Locate the cell with the specified text and output its (x, y) center coordinate. 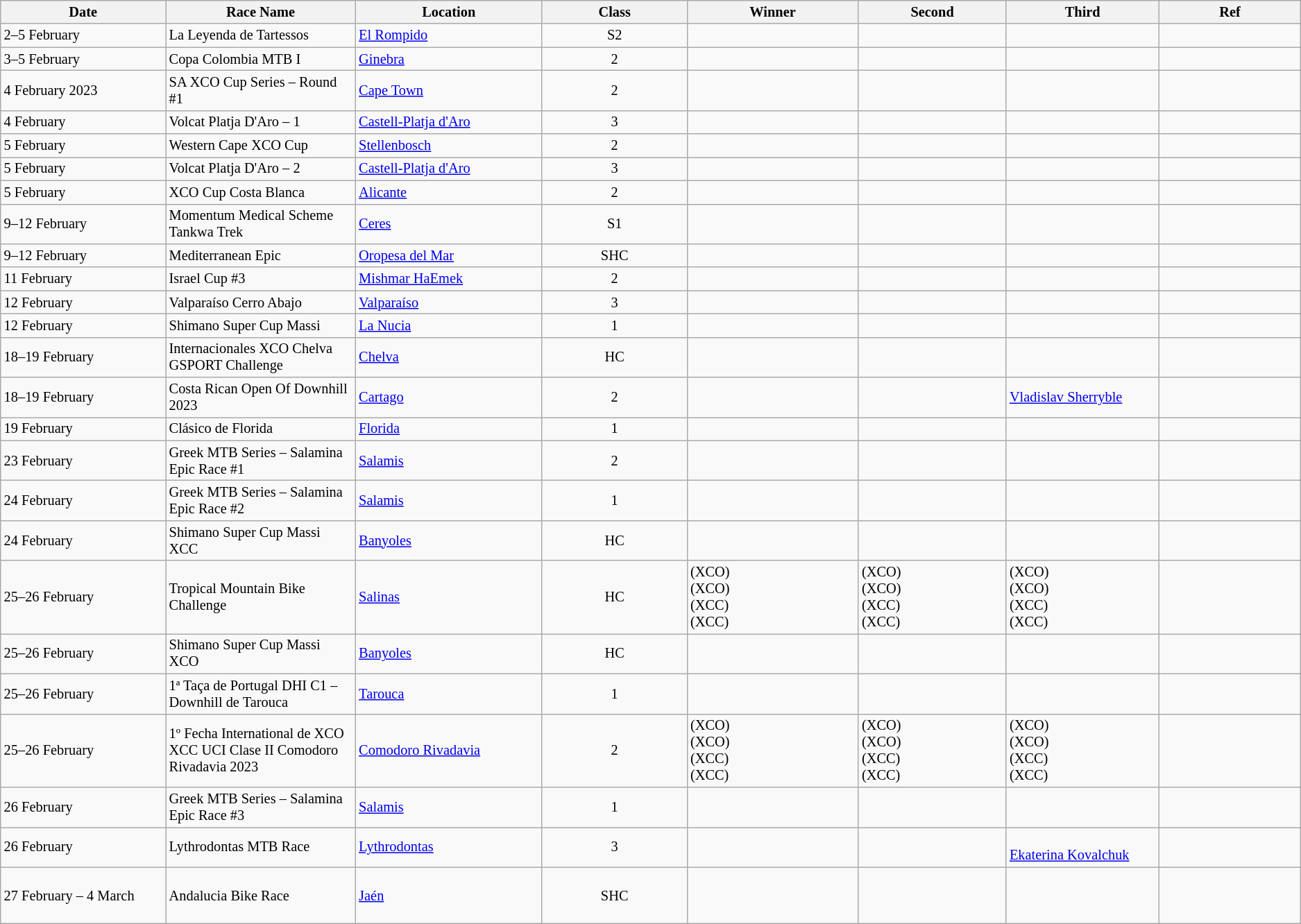
4 February (83, 122)
Vladislav Sherryble (1082, 397)
La Nucia (448, 325)
Cartago (448, 397)
Volcat Platja D'Aro – 2 (261, 169)
3–5 February (83, 59)
Greek MTB Series – Salamina Epic Race #2 (261, 500)
Oropesa del Mar (448, 255)
4 February 2023 (83, 90)
1ª Taça de Portugal DHI C1 – Downhill de Tarouca (261, 694)
Mediterranean Epic (261, 255)
Clásico de Florida (261, 429)
Location (448, 12)
Andalucia Bike Race (261, 896)
El Rompido (448, 35)
Greek MTB Series – Salamina Epic Race #3 (261, 807)
Shimano Super Cup Massi XCC (261, 540)
23 February (83, 461)
Tarouca (448, 694)
19 February (83, 429)
Shimano Super Cup Massi XCO (261, 653)
1º Fecha International de XCO XCC UCI Clase II Comodoro Rivadavia 2023 (261, 751)
La Leyenda de Tartessos (261, 35)
Ginebra (448, 59)
Copa Colombia MTB I (261, 59)
2–5 February (83, 35)
Lythrodontas MTB Race (261, 847)
Momentum Medical Scheme Tankwa Trek (261, 224)
Costa Rican Open Of Downhill 2023 (261, 397)
Shimano Super Cup Massi (261, 325)
Winner (773, 12)
27 February – 4 March (83, 896)
Alicante (448, 192)
Israel Cup #3 (261, 279)
Race Name (261, 12)
Date (83, 12)
Comodoro Rivadavia (448, 751)
S1 (615, 224)
Ref (1230, 12)
SA XCO Cup Series – Round #1 (261, 90)
XCO Cup Costa Blanca (261, 192)
Internacionales XCO Chelva GSPORT Challenge (261, 357)
Western Cape XCO Cup (261, 146)
Jaén (448, 896)
Cape Town (448, 90)
Third (1082, 12)
Salinas (448, 597)
Ceres (448, 224)
Second (933, 12)
Chelva (448, 357)
Lythrodontas (448, 847)
Florida (448, 429)
11 February (83, 279)
Greek MTB Series – Salamina Epic Race #1 (261, 461)
Tropical Mountain Bike Challenge (261, 597)
Stellenbosch (448, 146)
Valparaíso Cerro Abajo (261, 302)
Ekaterina Kovalchuk (1082, 847)
Volcat Platja D'Aro – 1 (261, 122)
Mishmar HaEmek (448, 279)
S2 (615, 35)
Class (615, 12)
Valparaíso (448, 302)
